Locate the cell with the specified text and output its [x, y] center coordinate. 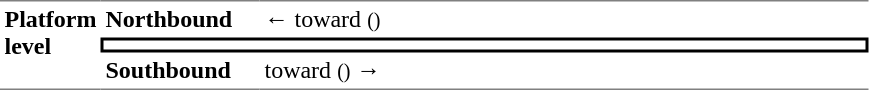
Platform level [50, 45]
toward () → [564, 71]
← toward () [564, 19]
Northbound [180, 19]
Southbound [180, 71]
